For the text-containing cell, return its midpoint in (x, y) coordinate format. 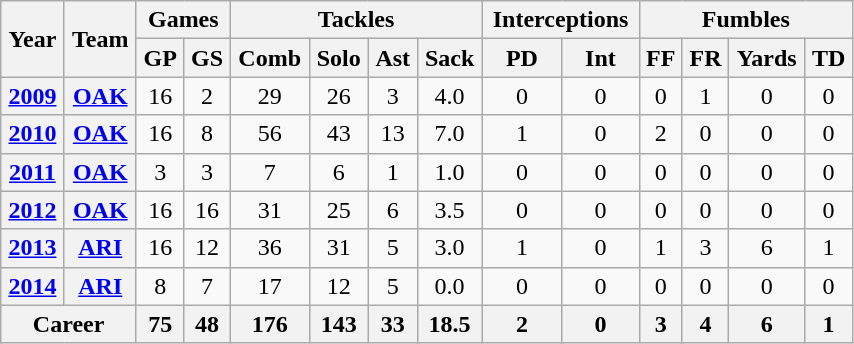
2014 (32, 286)
2009 (32, 96)
48 (207, 324)
26 (338, 96)
2012 (32, 210)
43 (338, 134)
GS (207, 58)
176 (270, 324)
29 (270, 96)
Sack (450, 58)
Career (69, 324)
4.0 (450, 96)
Fumbles (746, 20)
Tackles (356, 20)
13 (392, 134)
TD (829, 58)
Team (100, 39)
FR (705, 58)
2011 (32, 172)
Solo (338, 58)
18.5 (450, 324)
17 (270, 286)
GP (160, 58)
7.0 (450, 134)
Games (183, 20)
2013 (32, 248)
56 (270, 134)
36 (270, 248)
Yards (767, 58)
PD (522, 58)
Int (600, 58)
Year (32, 39)
3.5 (450, 210)
33 (392, 324)
0.0 (450, 286)
FF (660, 58)
Ast (392, 58)
75 (160, 324)
143 (338, 324)
2010 (32, 134)
Interceptions (560, 20)
4 (705, 324)
Comb (270, 58)
3.0 (450, 248)
1.0 (450, 172)
25 (338, 210)
